Locate the cell with the specified text and output its [x, y] center coordinate. 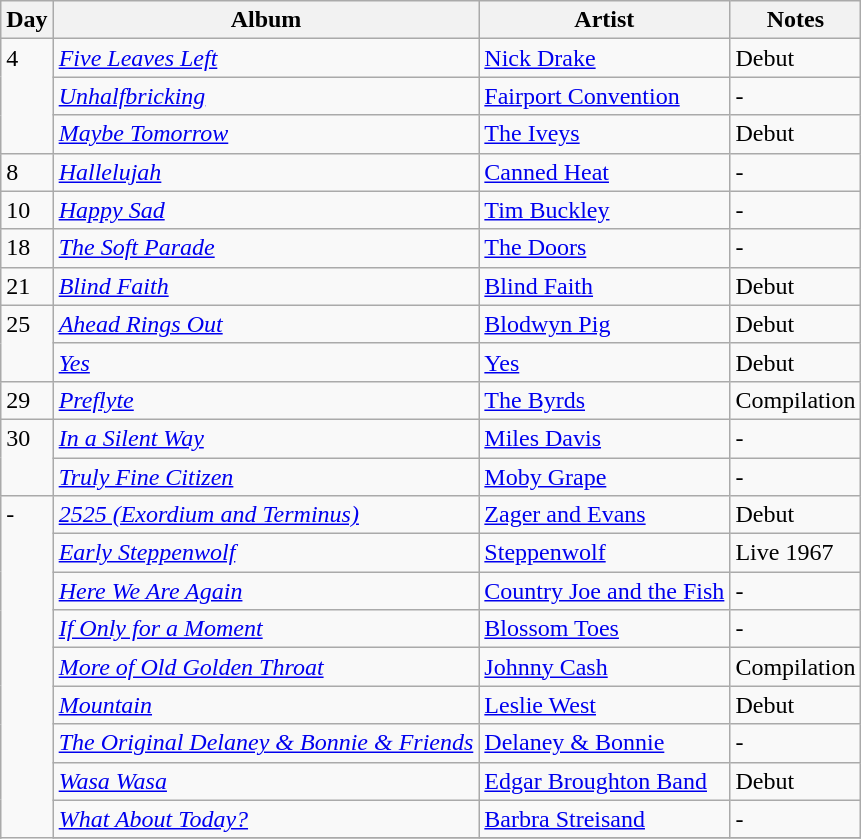
2525 (Exordium and Terminus) [266, 515]
18 [27, 248]
The Soft Parade [266, 248]
10 [27, 210]
4 [27, 96]
Country Joe and the Fish [604, 591]
Nick Drake [604, 58]
What About Today? [266, 819]
Delaney & Bonnie [604, 743]
Ahead Rings Out [266, 324]
The Iveys [604, 134]
The Doors [604, 248]
Five Leaves Left [266, 58]
Fairport Convention [604, 96]
More of Old Golden Throat [266, 667]
Here We Are Again [266, 591]
8 [27, 172]
Johnny Cash [604, 667]
Blossom Toes [604, 629]
In a Silent Way [266, 438]
The Byrds [604, 400]
Moby Grape [604, 477]
If Only for a Moment [266, 629]
Blodwyn Pig [604, 324]
Steppenwolf [604, 553]
The Original Delaney & Bonnie & Friends [266, 743]
Truly Fine Citizen [266, 477]
Canned Heat [604, 172]
Album [266, 20]
Unhalfbricking [266, 96]
21 [27, 286]
Edgar Broughton Band [604, 781]
Mountain [266, 705]
Barbra Streisand [604, 819]
Maybe Tomorrow [266, 134]
30 [27, 457]
Early Steppenwolf [266, 553]
25 [27, 343]
Preflyte [266, 400]
Day [27, 20]
29 [27, 400]
Artist [604, 20]
Zager and Evans [604, 515]
Live 1967 [796, 553]
Leslie West [604, 705]
Notes [796, 20]
Wasa Wasa [266, 781]
Happy Sad [266, 210]
Hallelujah [266, 172]
Tim Buckley [604, 210]
Miles Davis [604, 438]
